Locate the cell with the specified text and output its [X, Y] center coordinate. 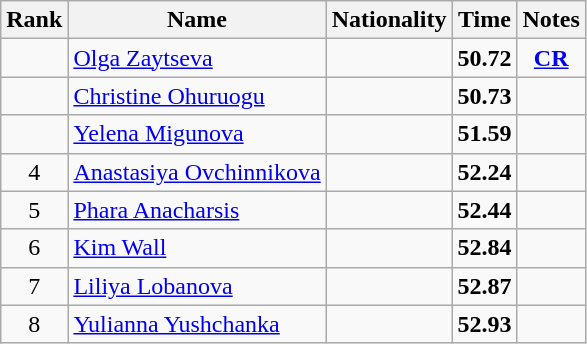
Kim Wall [197, 248]
Anastasiya Ovchinnikova [197, 172]
52.84 [484, 248]
CR [551, 58]
Time [484, 20]
50.73 [484, 96]
Rank [34, 20]
7 [34, 286]
Yulianna Yushchanka [197, 324]
Yelena Migunova [197, 134]
6 [34, 248]
Phara Anacharsis [197, 210]
52.87 [484, 286]
52.93 [484, 324]
50.72 [484, 58]
8 [34, 324]
Nationality [389, 20]
Olga Zaytseva [197, 58]
Name [197, 20]
52.44 [484, 210]
52.24 [484, 172]
Christine Ohuruogu [197, 96]
51.59 [484, 134]
Liliya Lobanova [197, 286]
4 [34, 172]
5 [34, 210]
Notes [551, 20]
